Pinpoint the cell where the given text exists, returning its (x, y) midpoint coordinate. 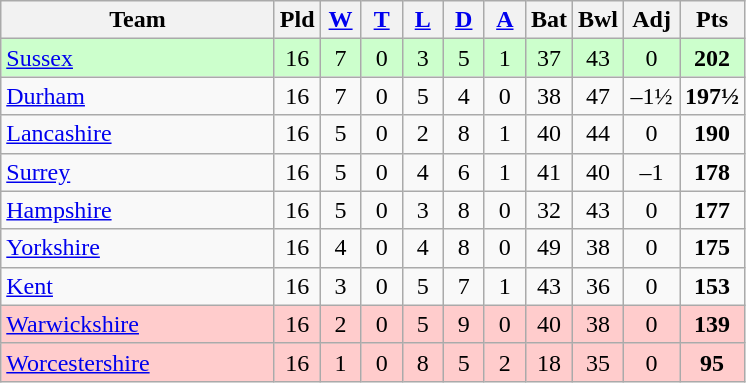
95 (712, 362)
9 (464, 324)
Worcestershire (138, 362)
L (422, 20)
Sussex (138, 58)
Kent (138, 286)
T (382, 20)
178 (712, 172)
Bat (548, 20)
177 (712, 210)
Warwickshire (138, 324)
202 (712, 58)
175 (712, 248)
18 (548, 362)
Bwl (598, 20)
37 (548, 58)
Hampshire (138, 210)
Yorkshire (138, 248)
44 (598, 134)
Lancashire (138, 134)
47 (598, 96)
D (464, 20)
Pld (297, 20)
Pts (712, 20)
Adj (652, 20)
49 (548, 248)
Surrey (138, 172)
197½ (712, 96)
6 (464, 172)
190 (712, 134)
32 (548, 210)
41 (548, 172)
35 (598, 362)
Durham (138, 96)
153 (712, 286)
36 (598, 286)
–1½ (652, 96)
W (340, 20)
–1 (652, 172)
A (504, 20)
139 (712, 324)
Team (138, 20)
